For the text-containing cell, return its midpoint in [X, Y] coordinate format. 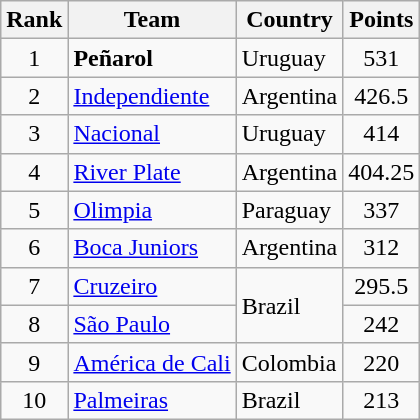
426.5 [382, 96]
9 [34, 362]
5 [34, 210]
337 [382, 210]
Country [290, 20]
2 [34, 96]
10 [34, 400]
América de Cali [152, 362]
Team [152, 20]
Independiente [152, 96]
531 [382, 58]
River Plate [152, 172]
414 [382, 134]
Colombia [290, 362]
Paraguay [290, 210]
312 [382, 248]
7 [34, 286]
1 [34, 58]
295.5 [382, 286]
4 [34, 172]
Nacional [152, 134]
Points [382, 20]
Peñarol [152, 58]
Palmeiras [152, 400]
242 [382, 324]
213 [382, 400]
220 [382, 362]
Rank [34, 20]
404.25 [382, 172]
6 [34, 248]
3 [34, 134]
Cruzeiro [152, 286]
Olimpia [152, 210]
São Paulo [152, 324]
8 [34, 324]
Boca Juniors [152, 248]
